From the cell containing the given text, extract its center point as (x, y) coordinate. 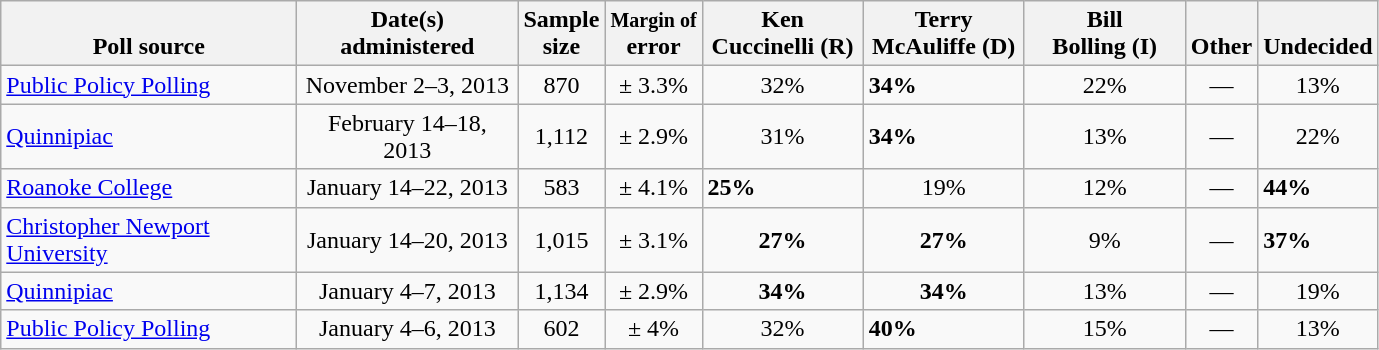
870 (562, 85)
February 14–18, 2013 (408, 136)
15% (1104, 329)
Margin oferror (654, 34)
37% (1318, 240)
KenCuccinelli (R) (782, 34)
602 (562, 329)
Samplesize (562, 34)
± 4.1% (654, 188)
1,134 (562, 291)
± 3.1% (654, 240)
± 3.3% (654, 85)
44% (1318, 188)
1,015 (562, 240)
40% (944, 329)
Date(s)administered (408, 34)
25% (782, 188)
January 14–20, 2013 (408, 240)
January 4–7, 2013 (408, 291)
9% (1104, 240)
Poll source (149, 34)
12% (1104, 188)
Undecided (1318, 34)
January 4–6, 2013 (408, 329)
1,112 (562, 136)
November 2–3, 2013 (408, 85)
Roanoke College (149, 188)
Other (1221, 34)
BillBolling (I) (1104, 34)
Christopher Newport University (149, 240)
583 (562, 188)
31% (782, 136)
TerryMcAuliffe (D) (944, 34)
January 14–22, 2013 (408, 188)
± 4% (654, 329)
